Pinpoint the cell where the given text exists, returning its [X, Y] midpoint coordinate. 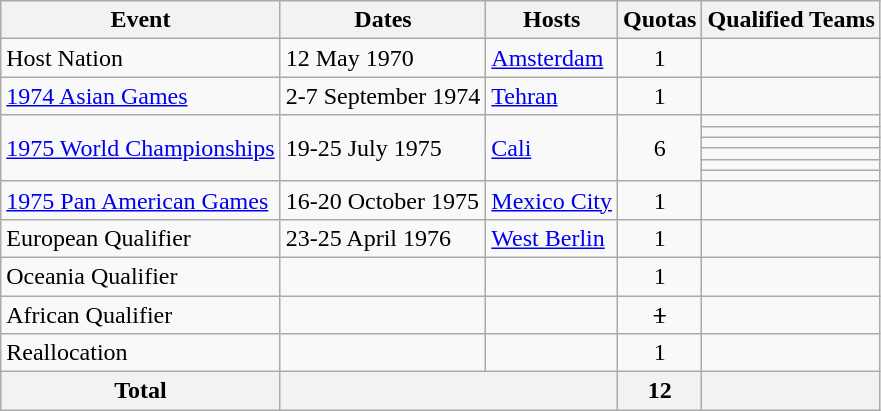
Tehran [552, 96]
Cali [552, 148]
Quotas [660, 20]
1974 Asian Games [140, 96]
Hosts [552, 20]
2-7 September 1974 [383, 96]
6 [660, 148]
Oceania Qualifier [140, 276]
European Qualifier [140, 238]
Reallocation [140, 353]
Total [140, 391]
Amsterdam [552, 58]
Host Nation [140, 58]
African Qualifier [140, 315]
Qualified Teams [791, 20]
Event [140, 20]
1975 Pan American Games [140, 200]
12 [660, 391]
Dates [383, 20]
19-25 July 1975 [383, 148]
16-20 October 1975 [383, 200]
23-25 April 1976 [383, 238]
Mexico City [552, 200]
12 May 1970 [383, 58]
West Berlin [552, 238]
1975 World Championships [140, 148]
